From the cell containing the given text, extract its center point as [X, Y] coordinate. 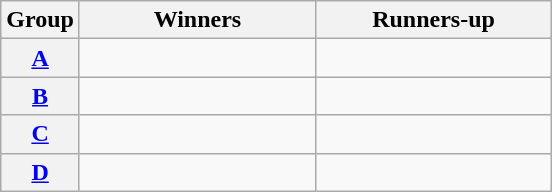
Group [40, 20]
A [40, 58]
C [40, 134]
D [40, 172]
B [40, 96]
Winners [197, 20]
Runners-up [433, 20]
